Return (x, y) of the center of cell containing provided text 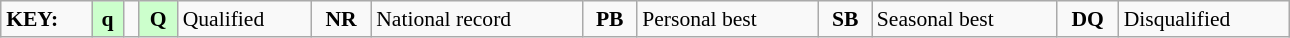
Q (158, 19)
KEY: (46, 19)
PB (610, 19)
DQ (1088, 19)
National record (476, 19)
Personal best (728, 19)
q (108, 19)
SB (846, 19)
NR (341, 19)
Disqualified (1204, 19)
Seasonal best (964, 19)
Qualified (244, 19)
